Locate the cell with the specified text and output its (x, y) center coordinate. 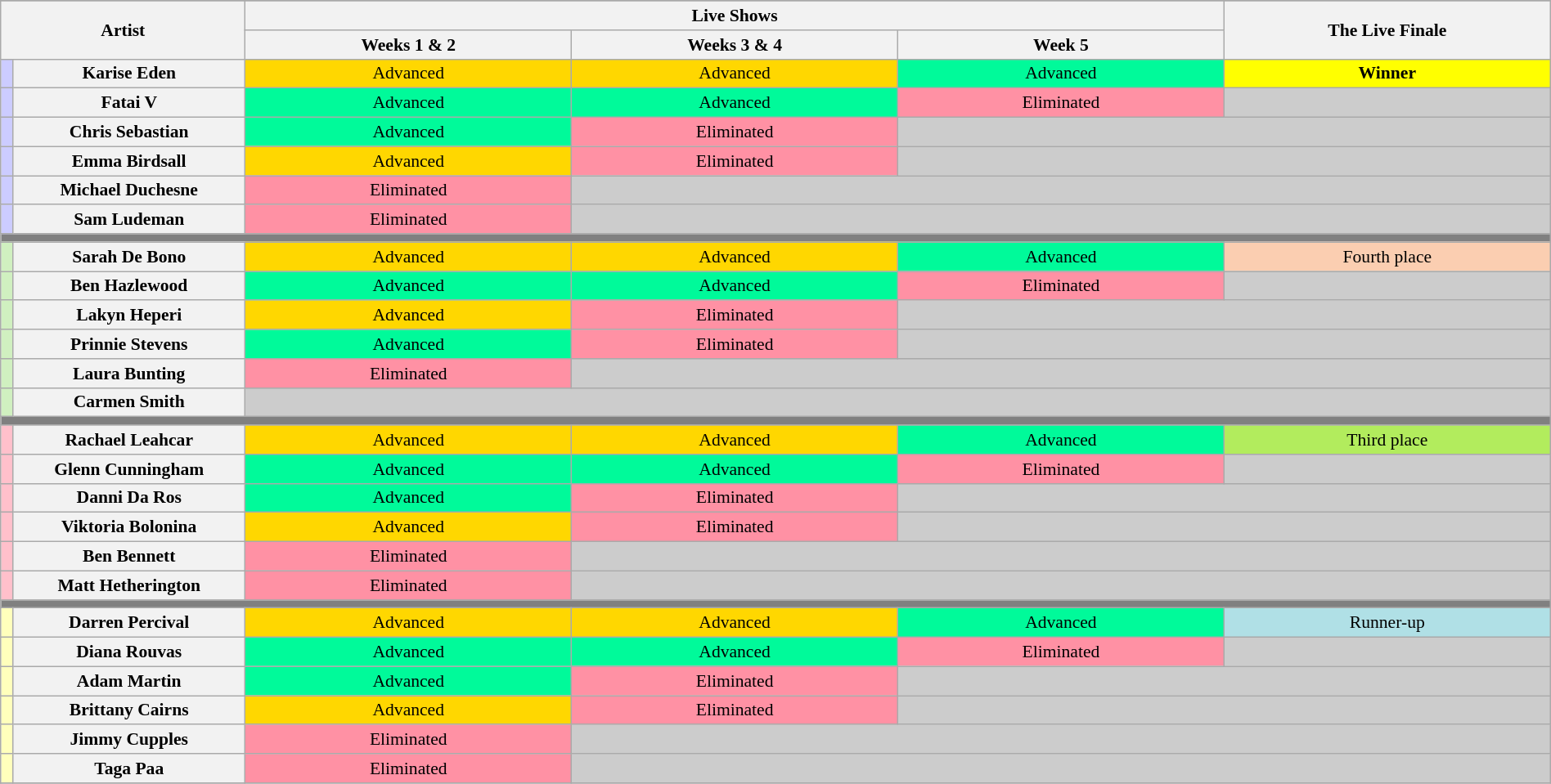
Sarah De Bono (129, 257)
Matt Hetherington (129, 585)
Ben Hazlewood (129, 286)
Prinnie Stevens (129, 344)
Week 5 (1062, 45)
Jimmy Cupples (129, 740)
Danni Da Ros (129, 498)
Lakyn Heperi (129, 316)
Emma Birdsall (129, 161)
The Live Finale (1387, 29)
Live Shows (735, 16)
Ben Bennett (129, 557)
Weeks 3 & 4 (735, 45)
Darren Percival (129, 623)
Weeks 1 & 2 (409, 45)
Rachael Leahcar (129, 440)
Karise Eden (129, 74)
Runner-up (1387, 623)
Viktoria Bolonina (129, 527)
Brittany Cairns (129, 710)
Glenn Cunningham (129, 469)
Taga Paa (129, 768)
Sam Ludeman (129, 220)
Fatai V (129, 103)
Artist (123, 29)
Fourth place (1387, 257)
Third place (1387, 440)
Diana Rouvas (129, 652)
Adam Martin (129, 681)
Michael Duchesne (129, 190)
Chris Sebastian (129, 132)
Carmen Smith (129, 402)
Laura Bunting (129, 374)
Winner (1387, 74)
